Determine the (x, y) coordinate at the center of the cell enclosing the given text.  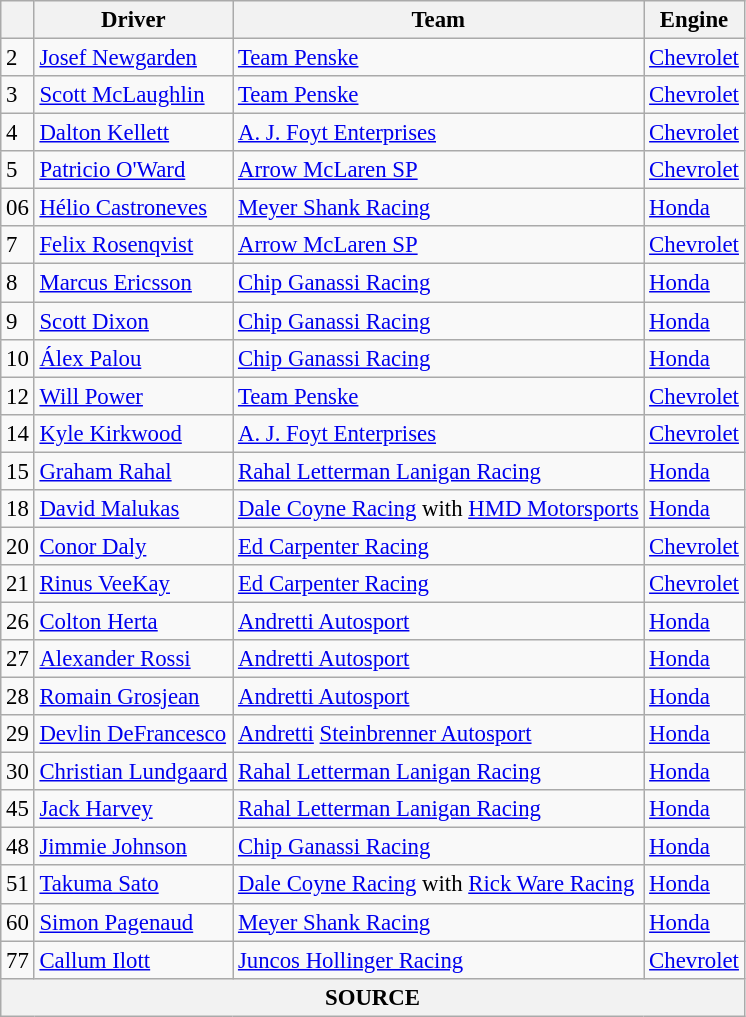
77 (18, 960)
Rinus VeeKay (134, 584)
45 (18, 809)
2 (18, 58)
Jack Harvey (134, 809)
7 (18, 245)
Marcus Ericsson (134, 283)
Josef Newgarden (134, 58)
Juncos Hollinger Racing (438, 960)
30 (18, 772)
28 (18, 697)
15 (18, 471)
Andretti Steinbrenner Autosport (438, 734)
Simon Pagenaud (134, 922)
Álex Palou (134, 358)
9 (18, 321)
Dale Coyne Racing with HMD Motorsports (438, 509)
Dalton Kellett (134, 133)
Engine (694, 20)
4 (18, 133)
Christian Lundgaard (134, 772)
Jimmie Johnson (134, 847)
20 (18, 546)
26 (18, 621)
60 (18, 922)
Devlin DeFrancesco (134, 734)
Romain Grosjean (134, 697)
Hélio Castroneves (134, 208)
Will Power (134, 396)
48 (18, 847)
27 (18, 659)
Scott Dixon (134, 321)
Felix Rosenqvist (134, 245)
Driver (134, 20)
18 (18, 509)
Patricio O'Ward (134, 170)
5 (18, 170)
Callum Ilott (134, 960)
Team (438, 20)
Dale Coyne Racing with Rick Ware Racing (438, 885)
Conor Daly (134, 546)
Graham Rahal (134, 471)
3 (18, 95)
Kyle Kirkwood (134, 433)
51 (18, 885)
Colton Herta (134, 621)
8 (18, 283)
Scott McLaughlin (134, 95)
21 (18, 584)
14 (18, 433)
06 (18, 208)
10 (18, 358)
David Malukas (134, 509)
29 (18, 734)
12 (18, 396)
SOURCE (372, 997)
Alexander Rossi (134, 659)
Takuma Sato (134, 885)
